Identify which cell holds the provided text, then report its (X, Y) central coordinate. 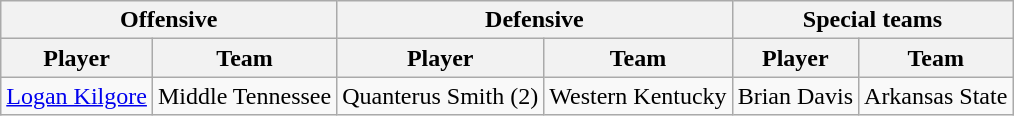
Logan Kilgore (77, 96)
Brian Davis (795, 96)
Western Kentucky (638, 96)
Special teams (872, 20)
Arkansas State (936, 96)
Defensive (534, 20)
Offensive (169, 20)
Middle Tennessee (244, 96)
Quanterus Smith (2) (440, 96)
